From the cell containing the given text, extract its center point as (X, Y) coordinate. 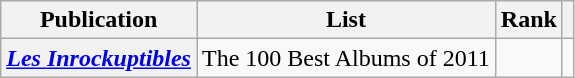
The 100 Best Albums of 2011 (346, 58)
Publication (99, 20)
List (346, 20)
Les Inrockuptibles (99, 58)
Rank (528, 20)
